Identify which cell holds the provided text, then report its (x, y) central coordinate. 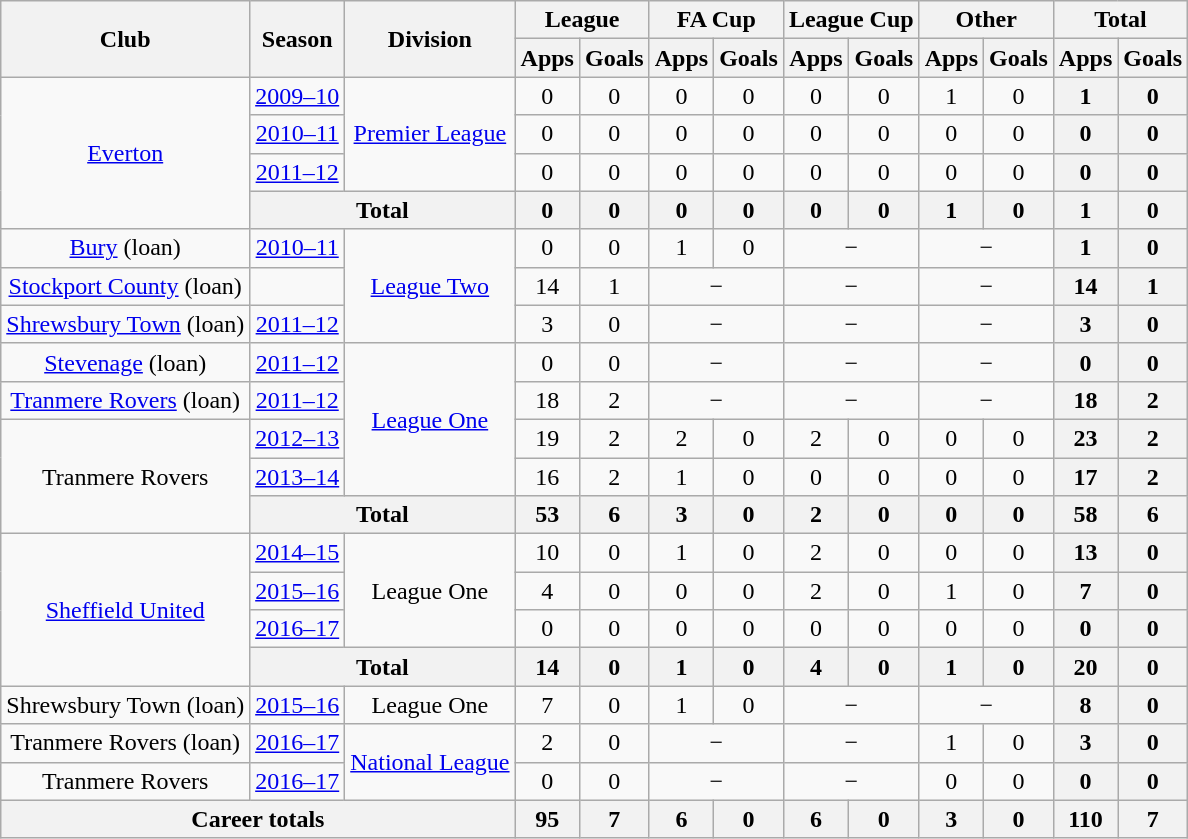
Club (126, 39)
95 (547, 819)
National League (430, 762)
League Cup (851, 20)
8 (1085, 705)
Career totals (258, 819)
20 (1085, 667)
Stockport County (loan) (126, 286)
13 (1085, 553)
Division (430, 39)
19 (547, 438)
2012–13 (298, 438)
Bury (loan) (126, 248)
Other (986, 20)
League (582, 20)
FA Cup (716, 20)
Everton (126, 153)
16 (547, 477)
2014–15 (298, 553)
58 (1085, 515)
17 (1085, 477)
Season (298, 39)
Premier League (430, 134)
110 (1085, 819)
League Two (430, 286)
23 (1085, 438)
Sheffield United (126, 610)
2013–14 (298, 477)
53 (547, 515)
10 (547, 553)
Stevenage (loan) (126, 362)
2009–10 (298, 96)
